Return (x, y) of the center of cell containing provided text 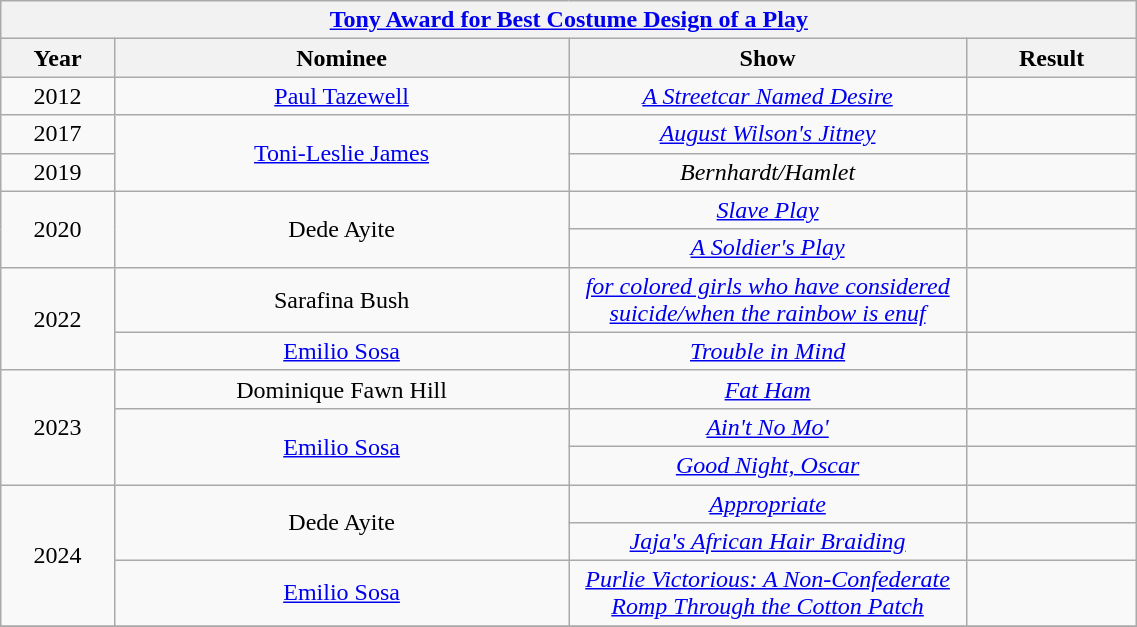
A Soldier's Play (768, 248)
Tony Award for Best Costume Design of a Play (569, 20)
Sarafina Bush (341, 300)
2012 (58, 96)
Trouble in Mind (768, 351)
Result (1051, 58)
for colored girls who have considered suicide/when the rainbow is enuf (768, 300)
Jaja's African Hair Braiding (768, 542)
Purlie Victorious: A Non-Confederate Romp Through the Cotton Patch (768, 594)
Dominique Fawn Hill (341, 389)
Toni-Leslie James (341, 153)
2024 (58, 554)
2022 (58, 318)
A Streetcar Named Desire (768, 96)
2019 (58, 172)
Show (768, 58)
Slave Play (768, 210)
Ain't No Mo' (768, 427)
2017 (58, 134)
Nominee (341, 58)
2023 (58, 427)
Bernhardt/Hamlet (768, 172)
Year (58, 58)
Paul Tazewell (341, 96)
August Wilson's Jitney (768, 134)
Appropriate (768, 503)
2020 (58, 229)
Fat Ham (768, 389)
Good Night, Oscar (768, 465)
